Capture the cell that displays the provided text and extract its (x, y) central coordinate. 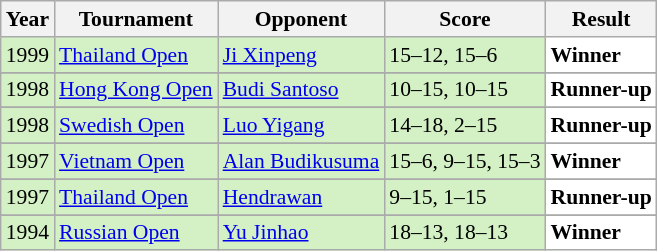
Score (464, 19)
Alan Budikusuma (302, 162)
1999 (28, 55)
15–12, 15–6 (464, 55)
10–15, 10–15 (464, 90)
Yu Jinhao (302, 233)
Russian Open (136, 233)
15–6, 9–15, 15–3 (464, 162)
Swedish Open (136, 126)
18–13, 18–13 (464, 233)
Result (602, 19)
Budi Santoso (302, 90)
Luo Yigang (302, 126)
Year (28, 19)
Vietnam Open (136, 162)
Hong Kong Open (136, 90)
Ji Xinpeng (302, 55)
Tournament (136, 19)
14–18, 2–15 (464, 126)
1994 (28, 233)
Opponent (302, 19)
Hendrawan (302, 197)
9–15, 1–15 (464, 197)
